Find where the given text appears and provide that cell's center as (X, Y) coordinate. 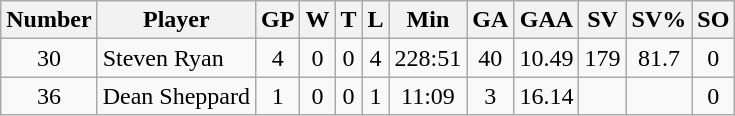
L (376, 20)
10.49 (546, 58)
Dean Sheppard (176, 96)
GAA (546, 20)
3 (490, 96)
W (318, 20)
GP (277, 20)
Steven Ryan (176, 58)
16.14 (546, 96)
40 (490, 58)
11:09 (428, 96)
T (348, 20)
179 (602, 58)
30 (49, 58)
GA (490, 20)
228:51 (428, 58)
SV% (659, 20)
SV (602, 20)
Number (49, 20)
SO (714, 20)
36 (49, 96)
81.7 (659, 58)
Min (428, 20)
Player (176, 20)
